Scan for the cell matching the given text and deliver its (X, Y) coordinate at center. 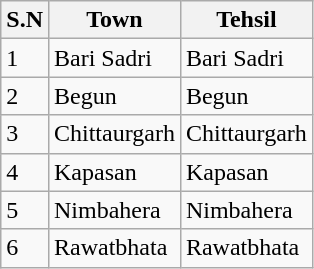
Town (114, 20)
3 (25, 134)
1 (25, 58)
2 (25, 96)
6 (25, 248)
S.N (25, 20)
5 (25, 210)
4 (25, 172)
Tehsil (246, 20)
